Provide the [x, y] coordinate of the cell's center where the given text is located.  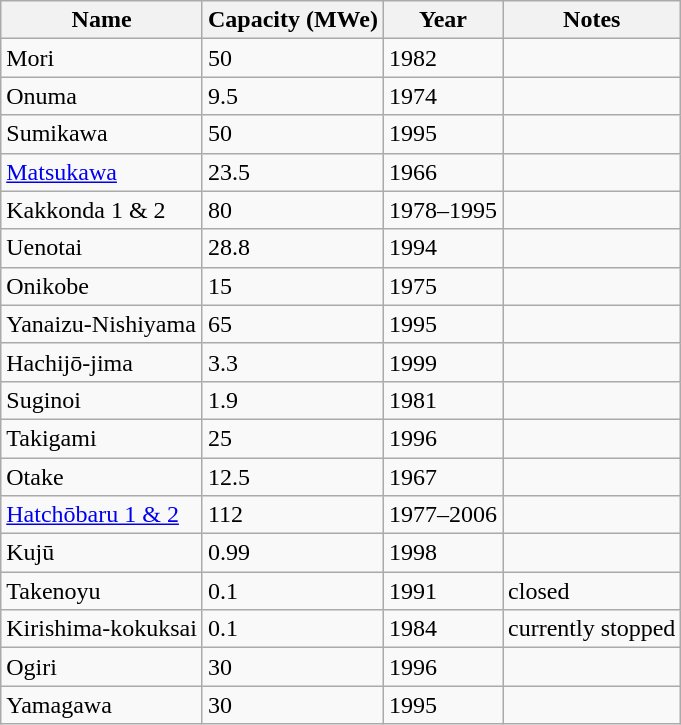
1998 [442, 553]
Uenotai [102, 248]
Suginoi [102, 400]
12.5 [292, 477]
1966 [442, 172]
Otake [102, 477]
Ogiri [102, 667]
Kakkonda 1 & 2 [102, 210]
1978–1995 [442, 210]
Yamagawa [102, 705]
0.99 [292, 553]
1974 [442, 96]
Notes [592, 20]
Hachijō-jima [102, 362]
1981 [442, 400]
Onuma [102, 96]
65 [292, 324]
23.5 [292, 172]
80 [292, 210]
1982 [442, 58]
1977–2006 [442, 515]
15 [292, 286]
closed [592, 591]
1.9 [292, 400]
28.8 [292, 248]
3.3 [292, 362]
Hatchōbaru 1 & 2 [102, 515]
currently stopped [592, 629]
Onikobe [102, 286]
Name [102, 20]
Mori [102, 58]
112 [292, 515]
1967 [442, 477]
Takenoyu [102, 591]
Kujū [102, 553]
1999 [442, 362]
1975 [442, 286]
Year [442, 20]
Capacity (MWe) [292, 20]
1984 [442, 629]
Takigami [102, 438]
1994 [442, 248]
Matsukawa [102, 172]
9.5 [292, 96]
1991 [442, 591]
Yanaizu-Nishiyama [102, 324]
Sumikawa [102, 134]
Kirishima-kokuksai [102, 629]
25 [292, 438]
